Return the (X, Y) coordinate for the center point of the cell that contains the specified text.  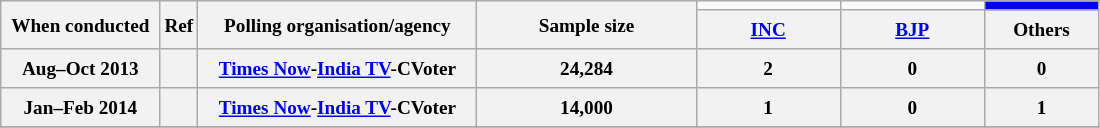
Aug–Oct 2013 (80, 68)
24,284 (586, 68)
When conducted (80, 25)
BJP (912, 30)
Ref (179, 25)
Sample size (586, 25)
INC (768, 30)
Polling organisation/agency (338, 25)
Others (1041, 30)
14,000 (586, 108)
Jan–Feb 2014 (80, 108)
2 (768, 68)
